Search for the cell housing the specified text and yield its (x, y) center coordinate. 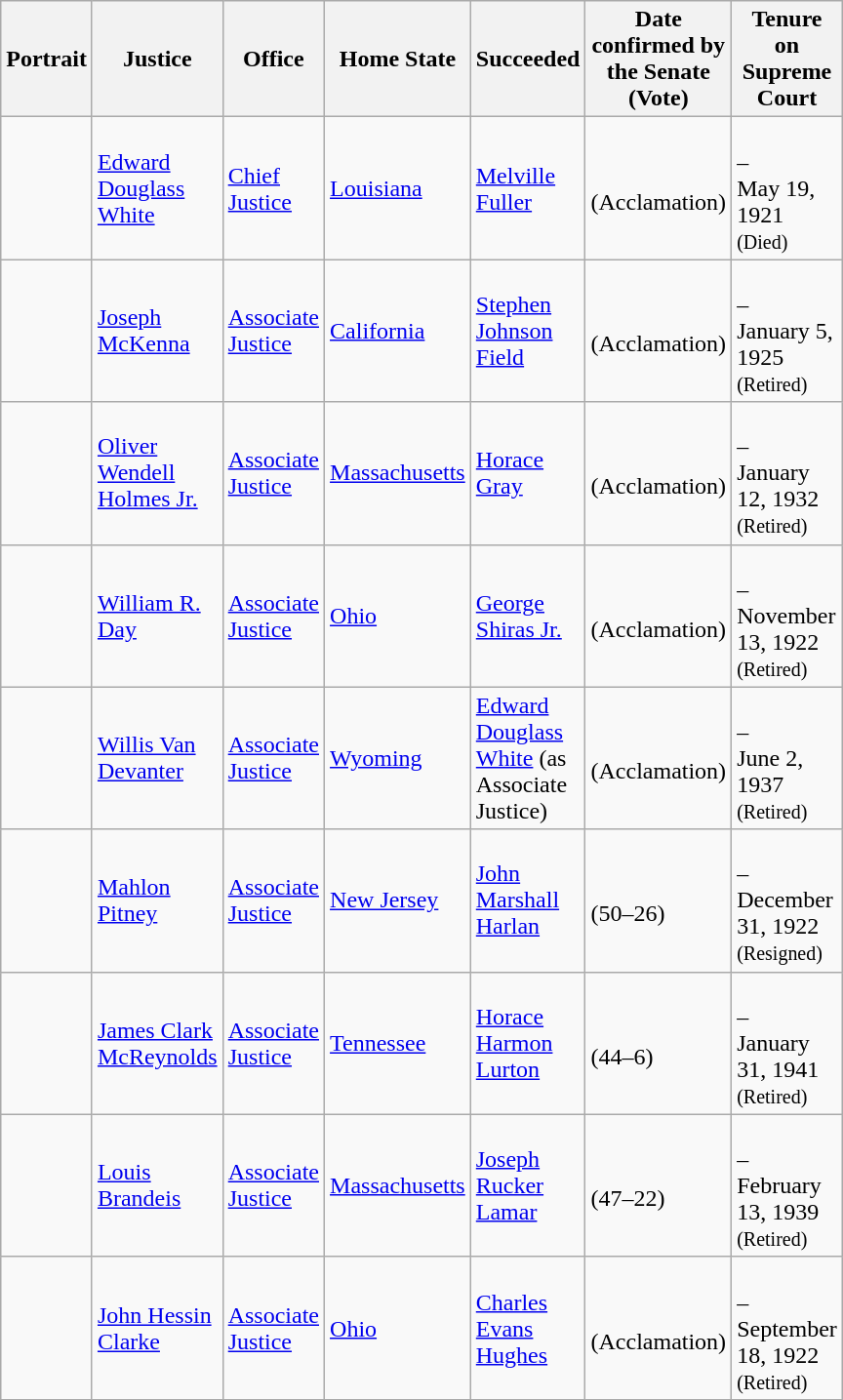
William R. Day (157, 616)
Mahlon Pitney (157, 900)
California (398, 331)
–January 31, 1941(Retired) (787, 1043)
Horace Harmon Lurton (528, 1043)
–June 2, 1937(Retired) (787, 758)
Stephen Johnson Field (528, 331)
–November 13, 1922(Retired) (787, 616)
(47–22) (659, 1185)
Horace Gray (528, 473)
Louisiana (398, 188)
(44–6) (659, 1043)
Portrait (47, 59)
–December 31, 1922(Resigned) (787, 900)
Louis Brandeis (157, 1185)
George Shiras Jr. (528, 616)
James Clark McReynolds (157, 1043)
Chief Justice (273, 188)
–February 13, 1939(Retired) (787, 1185)
Charles Evans Hughes (528, 1328)
John Hessin Clarke (157, 1328)
Tenure on Supreme Court (787, 59)
New Jersey (398, 900)
Wyoming (398, 758)
(50–26) (659, 900)
Date confirmed by the Senate(Vote) (659, 59)
–September 18, 1922(Retired) (787, 1328)
Joseph McKenna (157, 331)
Willis Van Devanter (157, 758)
Edward Douglass White (157, 188)
Oliver Wendell Holmes Jr. (157, 473)
Edward Douglass White (as Associate Justice) (528, 758)
–January 12, 1932(Retired) (787, 473)
–January 5, 1925(Retired) (787, 331)
Tennessee (398, 1043)
Home State (398, 59)
Melville Fuller (528, 188)
Succeeded (528, 59)
Office (273, 59)
–May 19, 1921(Died) (787, 188)
Joseph Rucker Lamar (528, 1185)
John Marshall Harlan (528, 900)
Justice (157, 59)
